Return the (X, Y) coordinate for the center point of the cell that contains the specified text.  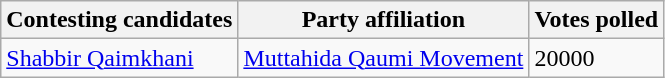
Party affiliation (384, 20)
Shabbir Qaimkhani (120, 58)
Contesting candidates (120, 20)
Votes polled (596, 20)
20000 (596, 58)
Muttahida Qaumi Movement (384, 58)
